Scan for the cell matching the given text and deliver its [x, y] coordinate at center. 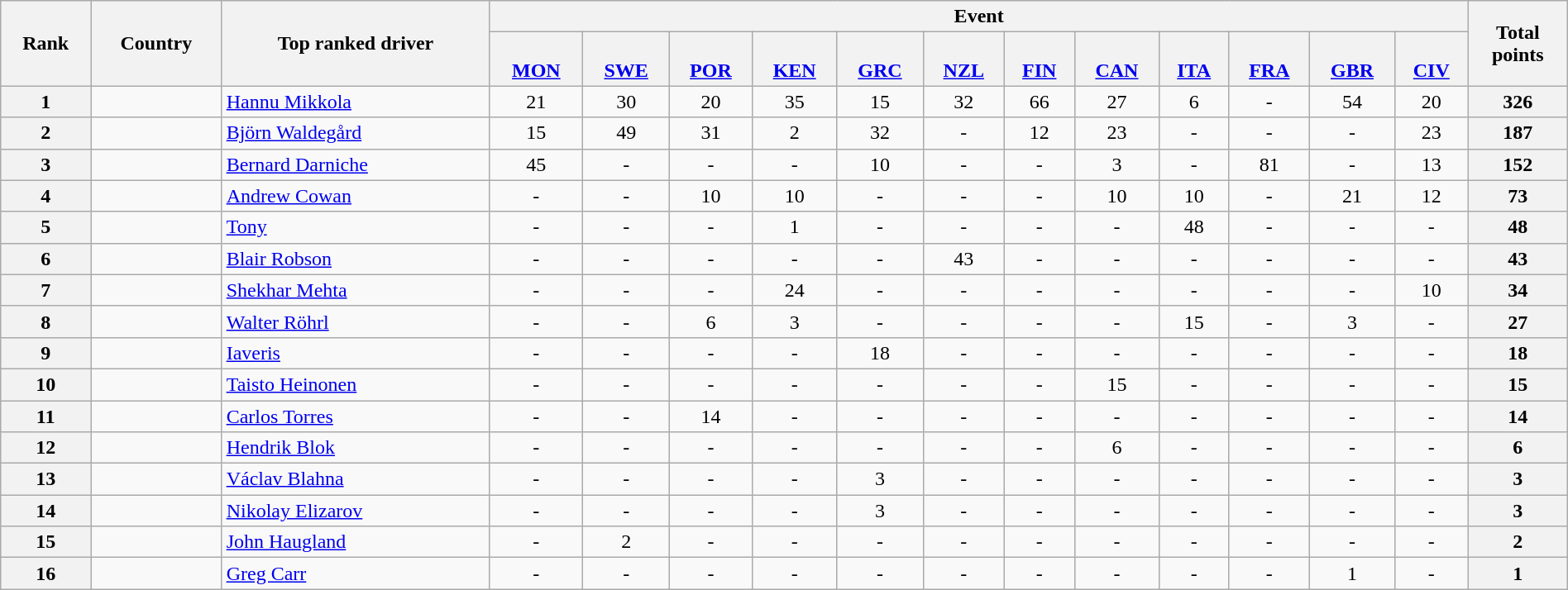
KEN [795, 59]
16 [46, 573]
Andrew Cowan [356, 196]
Event [979, 17]
Totalpoints [1518, 43]
34 [1518, 290]
66 [1039, 102]
Blair Robson [356, 259]
CIV [1431, 59]
45 [536, 164]
4 [46, 196]
MON [536, 59]
9 [46, 353]
7 [46, 290]
FRA [1269, 59]
Shekhar Mehta [356, 290]
152 [1518, 164]
POR [710, 59]
54 [1352, 102]
187 [1518, 133]
Walter Röhrl [356, 321]
Top ranked driver [356, 43]
31 [710, 133]
8 [46, 321]
49 [627, 133]
John Haugland [356, 542]
30 [627, 102]
SWE [627, 59]
NZL [963, 59]
35 [795, 102]
Iaveris [356, 353]
Bernard Darniche [356, 164]
Hannu Mikkola [356, 102]
GBR [1352, 59]
24 [795, 290]
Taisto Heinonen [356, 384]
81 [1269, 164]
Country [157, 43]
11 [46, 416]
Björn Waldegård [356, 133]
5 [46, 227]
326 [1518, 102]
Václav Blahna [356, 479]
ITA [1194, 59]
Tony [356, 227]
Rank [46, 43]
Carlos Torres [356, 416]
GRC [880, 59]
FIN [1039, 59]
Nikolay Elizarov [356, 511]
73 [1518, 196]
Greg Carr [356, 573]
Hendrik Blok [356, 448]
CAN [1116, 59]
